Locate the cell with the specified text and output its [x, y] center coordinate. 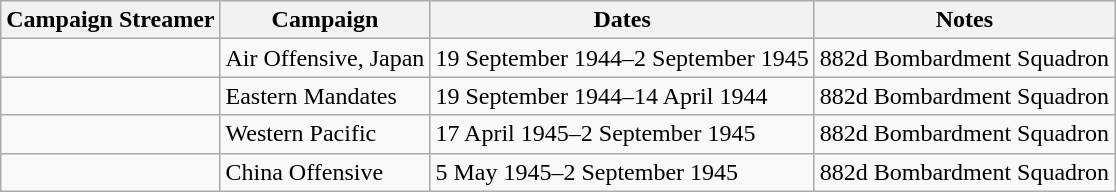
Air Offensive, Japan [325, 58]
Notes [964, 20]
Campaign Streamer [110, 20]
China Offensive [325, 172]
Western Pacific [325, 134]
19 September 1944–2 September 1945 [622, 58]
19 September 1944–14 April 1944 [622, 96]
5 May 1945–2 September 1945 [622, 172]
Eastern Mandates [325, 96]
17 April 1945–2 September 1945 [622, 134]
Campaign [325, 20]
Dates [622, 20]
